Extract the (X, Y) coordinate from the center of the cell holding the provided text.  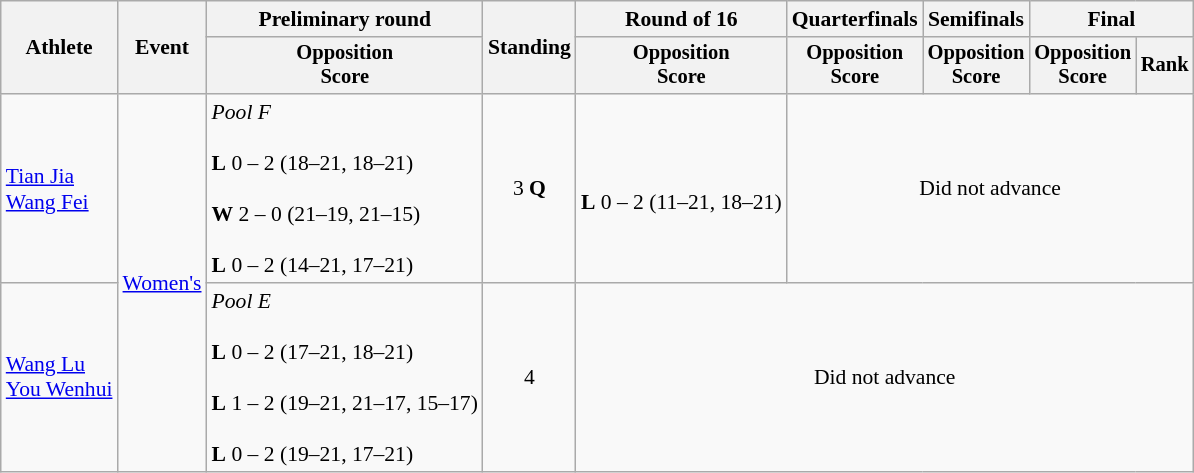
Quarterfinals (855, 19)
L 0 – 2 (11–21, 18–21) (682, 188)
Standing (530, 48)
Athlete (60, 48)
Semifinals (976, 19)
Preliminary round (345, 19)
Final (1111, 19)
Rank (1165, 66)
Pool EL 0 – 2 (17–21, 18–21)L 1 – 2 (19–21, 21–17, 15–17)L 0 – 2 (19–21, 17–21) (345, 378)
Women's (162, 282)
Round of 16 (682, 19)
Pool FL 0 – 2 (18–21, 18–21)W 2 – 0 (21–19, 21–15)L 0 – 2 (14–21, 17–21) (345, 188)
3 Q (530, 188)
Event (162, 48)
Tian JiaWang Fei (60, 188)
Wang LuYou Wenhui (60, 378)
4 (530, 378)
